Find where the given text appears and provide that cell's center as (x, y) coordinate. 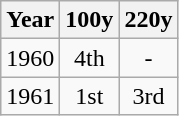
- (148, 58)
220y (148, 20)
1st (90, 96)
Year (30, 20)
100y (90, 20)
4th (90, 58)
3rd (148, 96)
1961 (30, 96)
1960 (30, 58)
